Scan for the cell matching the given text and deliver its [X, Y] coordinate at center. 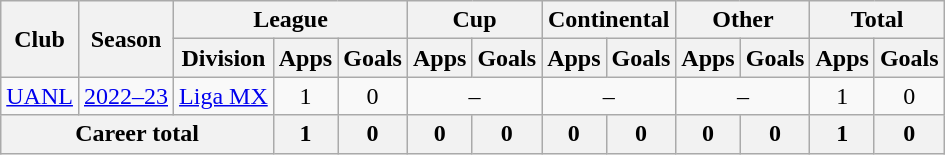
Season [126, 39]
Cup [474, 20]
2022–23 [126, 96]
Division [224, 58]
Total [877, 20]
Other [743, 20]
Continental [609, 20]
UANL [40, 96]
League [291, 20]
Liga MX [224, 96]
Club [40, 39]
Career total [138, 134]
